Detect which cell encompasses the target text, then output its (x, y) center coordinate. 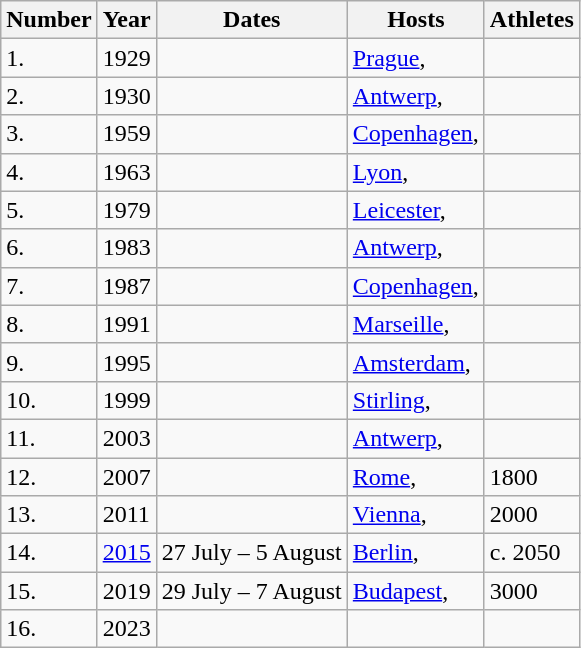
9. (49, 362)
1999 (126, 400)
5. (49, 210)
1979 (126, 210)
2007 (126, 477)
2011 (126, 515)
1991 (126, 324)
1930 (126, 96)
15. (49, 591)
27 July – 5 August (252, 553)
6. (49, 248)
Stirling, (416, 400)
Prague, (416, 58)
Athletes (532, 20)
2023 (126, 629)
16. (49, 629)
1963 (126, 172)
1959 (126, 134)
Leicester, (416, 210)
1987 (126, 286)
Number (49, 20)
1. (49, 58)
12. (49, 477)
29 July – 7 August (252, 591)
4. (49, 172)
11. (49, 438)
2. (49, 96)
Year (126, 20)
c. 2050 (532, 553)
10. (49, 400)
2015 (126, 553)
8. (49, 324)
Amsterdam, (416, 362)
3. (49, 134)
13. (49, 515)
Berlin, (416, 553)
Budapest, (416, 591)
Rome, (416, 477)
3000 (532, 591)
7. (49, 286)
Marseille, (416, 324)
2000 (532, 515)
1929 (126, 58)
Vienna, (416, 515)
1983 (126, 248)
1800 (532, 477)
Hosts (416, 20)
2019 (126, 591)
14. (49, 553)
Dates (252, 20)
Lyon, (416, 172)
2003 (126, 438)
1995 (126, 362)
